Locate the cell with the specified text and output its [X, Y] center coordinate. 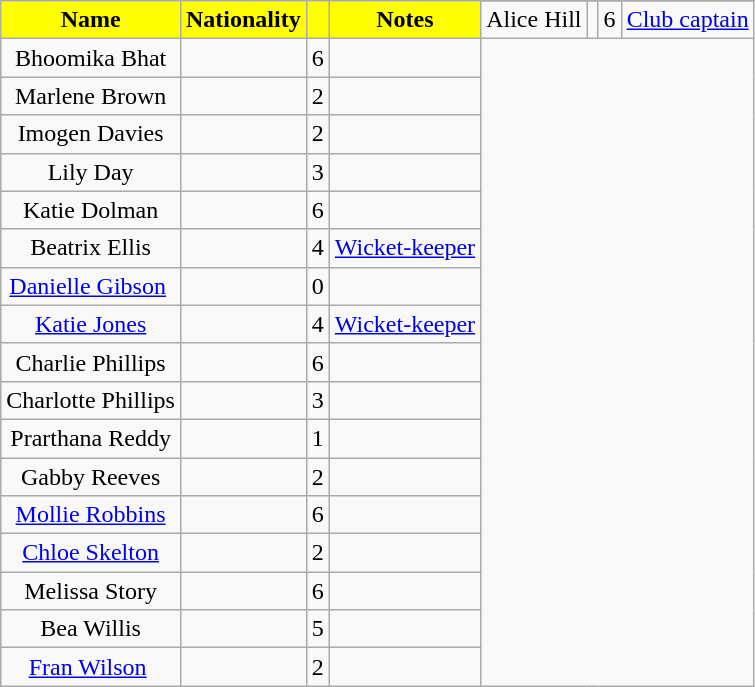
Charlotte Phillips [91, 400]
5 [318, 629]
Chloe Skelton [91, 553]
Melissa Story [91, 591]
Mollie Robbins [91, 515]
Charlie Phillips [91, 362]
Katie Dolman [91, 210]
Marlene Brown [91, 96]
Alice Hill [534, 20]
Name [91, 20]
1 [318, 438]
Beatrix Ellis [91, 248]
Prarthana Reddy [91, 438]
Gabby Reeves [91, 477]
Nationality [243, 20]
Notes [404, 20]
Lily Day [91, 172]
Bhoomika Bhat [91, 58]
Danielle Gibson [91, 286]
Bea Willis [91, 629]
0 [318, 286]
Fran Wilson [91, 667]
Imogen Davies [91, 134]
Club captain [688, 20]
Katie Jones [91, 324]
